Return the [X, Y] coordinate for the center point of the cell that contains the specified text.  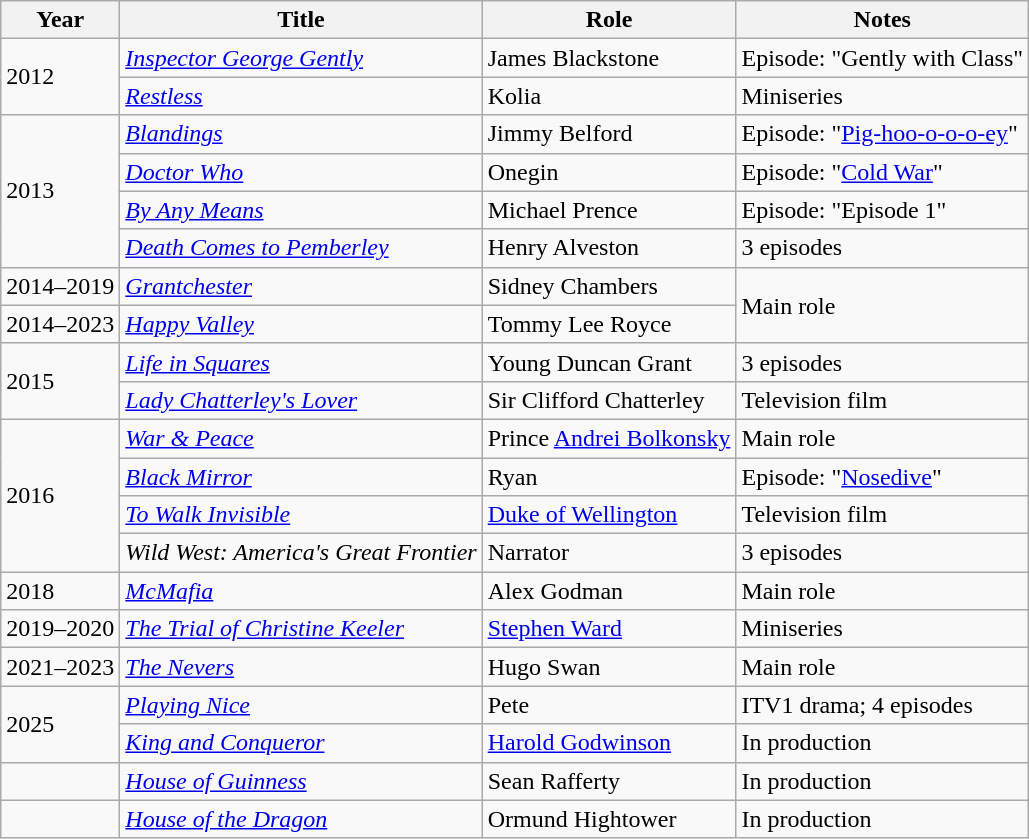
Ormund Hightower [609, 819]
The Trial of Christine Keeler [301, 629]
Playing Nice [301, 705]
2013 [60, 191]
Title [301, 20]
By Any Means [301, 210]
To Walk Invisible [301, 515]
Happy Valley [301, 324]
Episode: "Nosedive" [882, 477]
2015 [60, 381]
Sidney Chambers [609, 286]
Hugo Swan [609, 667]
King and Conqueror [301, 743]
2021–2023 [60, 667]
Year [60, 20]
Prince Andrei Bolkonsky [609, 438]
Episode: "Pig-hoo-o-o-o-ey" [882, 134]
Narrator [609, 553]
Episode: "Episode 1" [882, 210]
Inspector George Gently [301, 58]
War & Peace [301, 438]
Notes [882, 20]
McMafia [301, 591]
Black Mirror [301, 477]
2018 [60, 591]
House of the Dragon [301, 819]
House of Guinness [301, 781]
Jimmy Belford [609, 134]
Grantchester [301, 286]
Life in Squares [301, 362]
James Blackstone [609, 58]
Harold Godwinson [609, 743]
2025 [60, 724]
Sean Rafferty [609, 781]
Blandings [301, 134]
Michael Prence [609, 210]
Episode: "Cold War" [882, 172]
Role [609, 20]
Duke of Wellington [609, 515]
2016 [60, 495]
Tommy Lee Royce [609, 324]
2014–2019 [60, 286]
Kolia [609, 96]
Alex Godman [609, 591]
2012 [60, 77]
Episode: "Gently with Class" [882, 58]
Pete [609, 705]
Young Duncan Grant [609, 362]
Doctor Who [301, 172]
Stephen Ward [609, 629]
Henry Alveston [609, 248]
Onegin [609, 172]
Wild West: America's Great Frontier [301, 553]
Lady Chatterley's Lover [301, 400]
2014–2023 [60, 324]
Restless [301, 96]
2019–2020 [60, 629]
Sir Clifford Chatterley [609, 400]
Ryan [609, 477]
The Nevers [301, 667]
ITV1 drama; 4 episodes [882, 705]
Death Comes to Pemberley [301, 248]
